Extract the [X, Y] coordinate from the center of the cell holding the provided text.  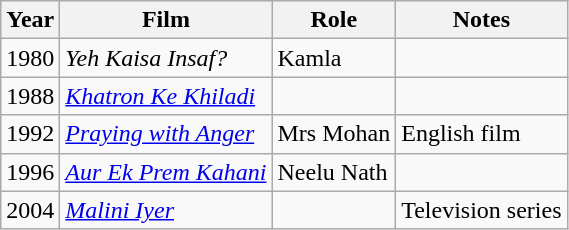
Film [166, 20]
Notes [482, 20]
Neelu Nath [334, 172]
1996 [30, 172]
Praying with Anger [166, 134]
Malini Iyer [166, 210]
1980 [30, 58]
Role [334, 20]
Khatron Ke Khiladi [166, 96]
English film [482, 134]
Year [30, 20]
Yeh Kaisa Insaf? [166, 58]
1992 [30, 134]
Mrs Mohan [334, 134]
Aur Ek Prem Kahani [166, 172]
1988 [30, 96]
Kamla [334, 58]
Television series [482, 210]
2004 [30, 210]
